Scan for the cell matching the given text and deliver its [x, y] coordinate at center. 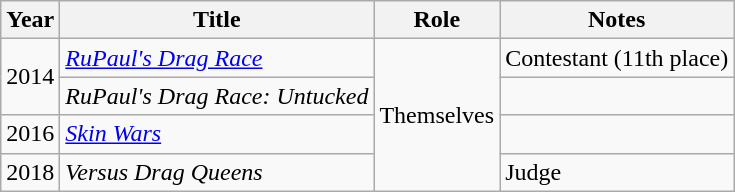
Year [30, 20]
2018 [30, 172]
Role [437, 20]
RuPaul's Drag Race: Untucked [217, 96]
Skin Wars [217, 134]
Versus Drag Queens [217, 172]
Judge [617, 172]
Notes [617, 20]
Contestant (11th place) [617, 58]
2016 [30, 134]
RuPaul's Drag Race [217, 58]
Title [217, 20]
Themselves [437, 115]
2014 [30, 77]
